Return (X, Y) of the center of cell containing provided text 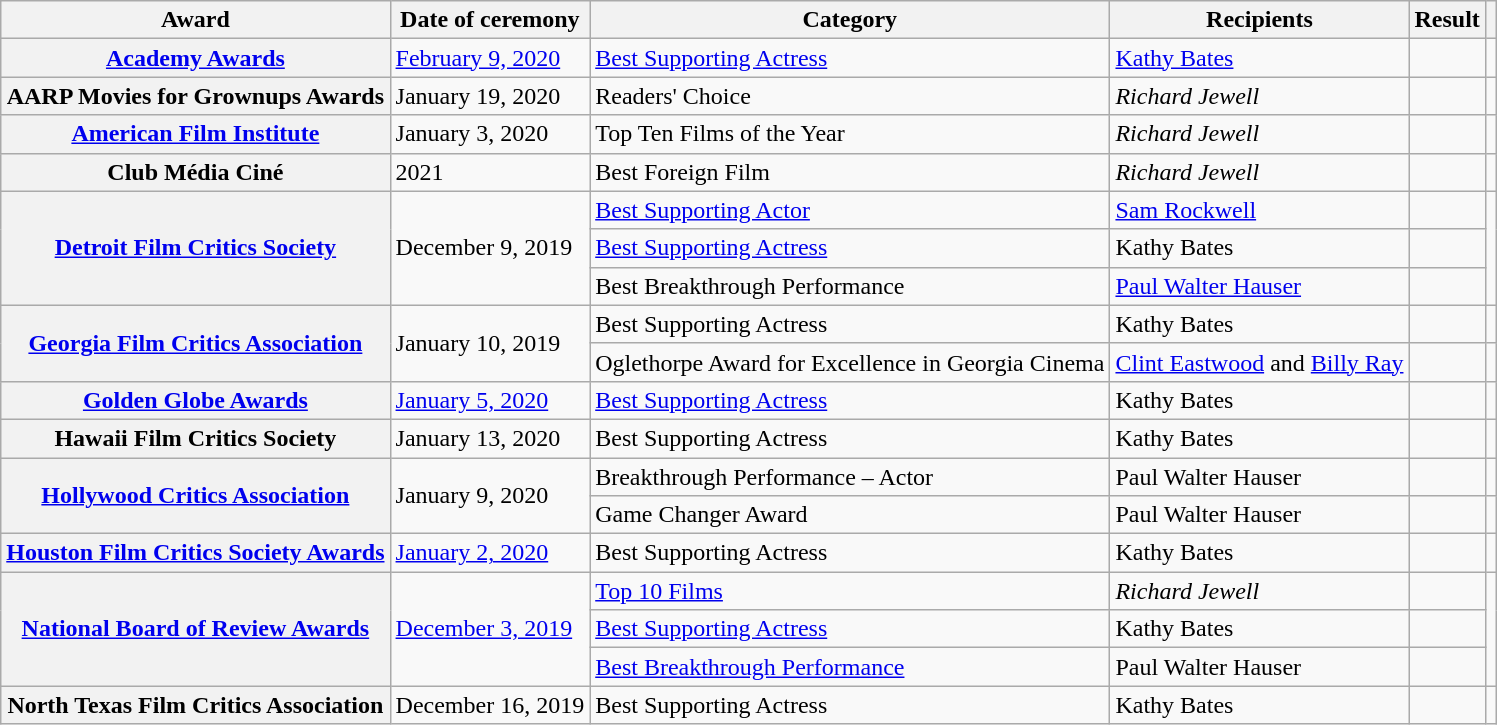
January 2, 2020 (490, 553)
Oglethorpe Award for Excellence in Georgia Cinema (850, 362)
Top 10 Films (850, 591)
AARP Movies for Grownups Awards (196, 96)
Academy Awards (196, 58)
Clint Eastwood and Billy Ray (1260, 362)
Top Ten Films of the Year (850, 134)
Sam Rockwell (1260, 210)
December 9, 2019 (490, 248)
Recipients (1260, 20)
February 9, 2020 (490, 58)
January 3, 2020 (490, 134)
Award (196, 20)
December 3, 2019 (490, 629)
Game Changer Award (850, 515)
Club Média Ciné (196, 172)
January 5, 2020 (490, 400)
Readers' Choice (850, 96)
January 9, 2020 (490, 496)
January 10, 2019 (490, 343)
Hawaii Film Critics Society (196, 438)
Result (1447, 20)
Best Foreign Film (850, 172)
2021 (490, 172)
Breakthrough Performance – Actor (850, 477)
Golden Globe Awards (196, 400)
Best Supporting Actor (850, 210)
Date of ceremony (490, 20)
Category (850, 20)
January 13, 2020 (490, 438)
American Film Institute (196, 134)
National Board of Review Awards (196, 629)
Houston Film Critics Society Awards (196, 553)
December 16, 2019 (490, 705)
Hollywood Critics Association (196, 496)
Georgia Film Critics Association (196, 343)
North Texas Film Critics Association (196, 705)
Detroit Film Critics Society (196, 248)
January 19, 2020 (490, 96)
